Search for the cell housing the specified text and yield its (X, Y) center coordinate. 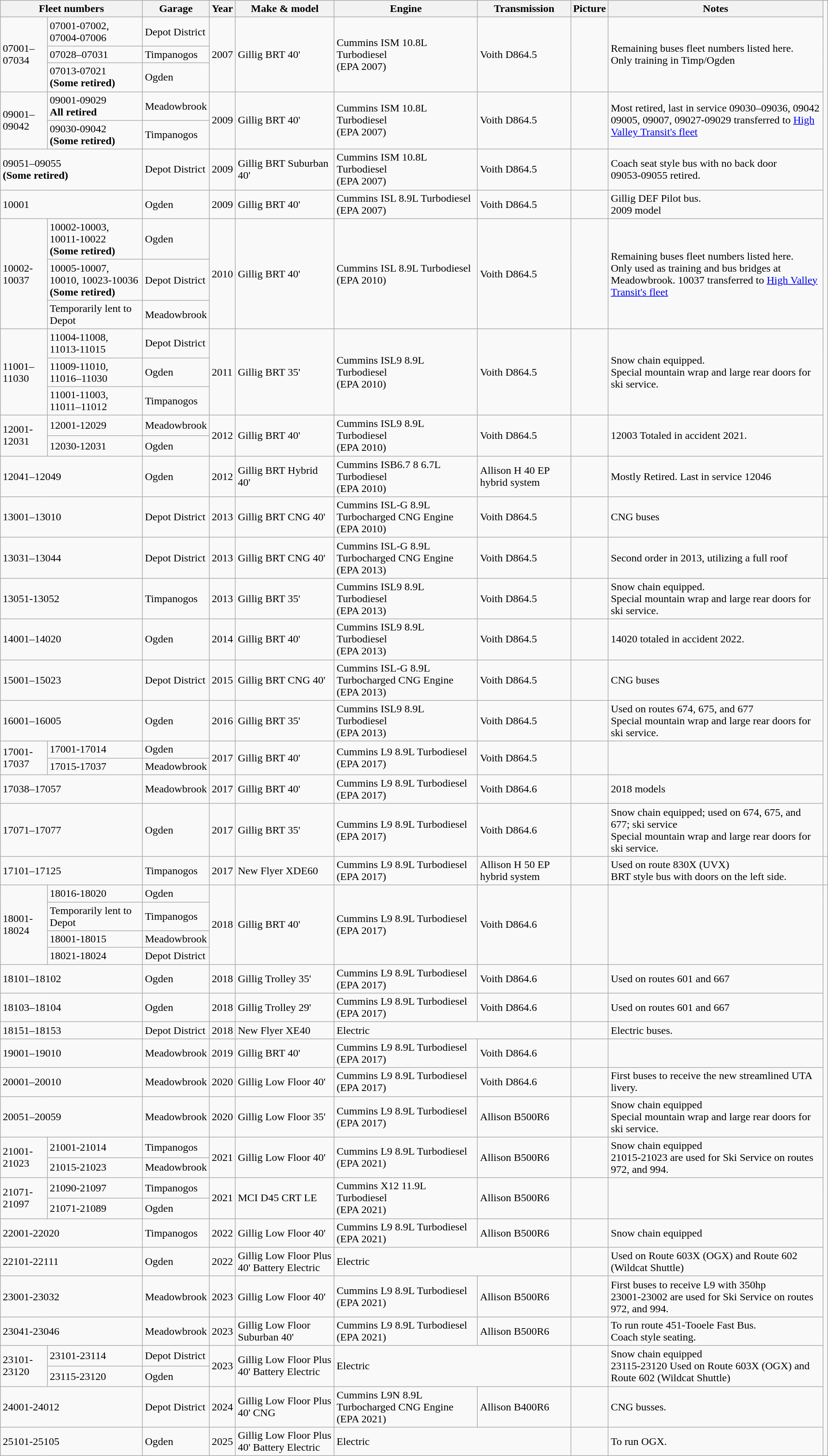
Gillig Low Floor 35' (285, 1117)
21090-21097 (95, 1188)
15001–15023 (72, 680)
07013-07021(Some retired) (95, 77)
22001-22020 (72, 1233)
17038–17057 (72, 789)
2016 (222, 721)
2010 (222, 273)
Snow chain equipped (716, 1233)
12003 Totaled in accident 2021. (716, 436)
Coach seat style bus with no back door09053-09055 retired. (716, 169)
Gillig Low Floor Suburban 40' (285, 1331)
18021-18024 (95, 956)
Notes (716, 9)
First buses to receive the new streamlined UTA livery. (716, 1082)
2007 (222, 54)
New Flyer XDE60 (285, 871)
07001–07034 (24, 54)
12001-12031 (24, 436)
07028–07031 (95, 54)
Fleet numbers (72, 9)
Snow chain equipped21015-21023 are used for Ski Service on routes 972, and 994. (716, 1157)
12030-12031 (95, 446)
CNG busses. (716, 1407)
Gillig Trolley 35' (285, 979)
21001-21014 (95, 1147)
Allison H 50 EP hybrid system (524, 871)
11009-11010, 11016–11030 (95, 372)
New Flyer XE40 (285, 1030)
23101-23114 (95, 1356)
12041–12049 (72, 476)
07001-07002, 07004-07006 (95, 32)
17101–17125 (72, 871)
Cummins ISL-G 8.9L Turbocharged CNG Engine (EPA 2010) (406, 517)
13031–13044 (72, 558)
Mostly Retired. Last in service 12046 (716, 476)
13051-13052 (72, 599)
21071-21089 (95, 1208)
23115-23120 (95, 1376)
First buses to receive L9 with 350hp23001-23002 are used for Ski Service on routes 972, and 994. (716, 1296)
23101-23120 (24, 1366)
12001-12029 (95, 426)
Transmission (524, 9)
23001-23032 (72, 1296)
17001-17037 (24, 758)
2015 (222, 680)
14001–14020 (72, 639)
Remaining buses fleet numbers listed here.Only used as training and bus bridges at Meadowbrook. 10037 transferred to High Valley Transit's fleet (716, 273)
Used on route 830X (UVX)BRT style bus with doors on the left side. (716, 871)
Allison B400R6 (524, 1407)
09001–09042 (24, 120)
2014 (222, 639)
10002-10003, 10011-10022(Some retired) (95, 239)
Make & model (285, 9)
To run OGX. (716, 1441)
Snow chain equippedSpecial mountain wrap and large rear doors for ski service. (716, 1117)
Second order in 2013, utilizing a full roof (716, 558)
09001-09029All retired (95, 106)
Snow chain equipped; used on 674, 675, and 677; ski serviceSpecial mountain wrap and large rear doors for ski service. (716, 830)
18151–18153 (72, 1030)
Electric buses. (716, 1030)
2019 (222, 1053)
20001–20010 (72, 1082)
18001-18024 (24, 925)
21001-21023 (24, 1157)
09051–09055(Some retired) (72, 169)
To run route 451-Tooele Fast Bus.Coach style seating. (716, 1331)
18101–18102 (72, 979)
2025 (222, 1441)
14020 totaled in accident 2022. (716, 639)
16001–16005 (72, 721)
19001–19010 (72, 1053)
Cummins ISL 8.9L Turbodiesel(EPA 2007) (406, 204)
10005-10007, 10010, 10023-10036(Some retired) (95, 280)
Garage (176, 9)
21015-21023 (95, 1168)
09030-09042(Some retired) (95, 134)
Used on Route 603X (OGX) and Route 602 (Wildcat Shuttle) (716, 1262)
18001-18015 (95, 939)
11001–11030 (24, 372)
Used on routes 674, 675, and 677Special mountain wrap and large rear doors for ski service. (716, 721)
Picture (589, 9)
18103–18104 (72, 1008)
Cummins ISB6.7 8 6.7L Turbodiesel(EPA 2010) (406, 476)
25101-25105 (72, 1441)
Remaining buses fleet numbers listed here.Only training in Timp/Ogden (716, 54)
Allison H 40 EP hybrid system (524, 476)
Gillig DEF Pilot bus.2009 model (716, 204)
Cummins L9N 8.9L Turbocharged CNG Engine (EPA 2021) (406, 1407)
18016-18020 (95, 893)
Gillig BRT Suburban 40' (285, 169)
24001-24012 (72, 1407)
17071–17077 (72, 830)
MCI D45 CRT LE (285, 1198)
Most retired, last in service 09030–09036, 0904209005, 09007, 09027-09029 transferred to High Valley Transit's fleet (716, 120)
23041-23046 (72, 1331)
17001-17014 (95, 749)
10002-10037 (24, 273)
13001–13010 (72, 517)
10001 (72, 204)
11001-11003, 11011–11012 (95, 401)
Gillig Low Floor Plus 40' CNG (285, 1407)
Year (222, 9)
Gillig BRT Hybrid 40' (285, 476)
17015-17037 (95, 766)
20051–20059 (72, 1117)
Cummins X12 11.9L Turbodiesel(EPA 2021) (406, 1198)
22101-22111 (72, 1262)
Snow chain equipped23115-23120 Used on Route 603X (OGX) and Route 602 (Wildcat Shuttle) (716, 1366)
2018 models (716, 789)
Engine (406, 9)
Gillig Trolley 29' (285, 1008)
Cummins ISL 8.9L Turbodiesel(EPA 2010) (406, 273)
2024 (222, 1407)
11004-11008, 11013-11015 (95, 343)
2011 (222, 372)
21071-21097 (24, 1198)
